Pinpoint the cell where the given text exists, returning its [x, y] midpoint coordinate. 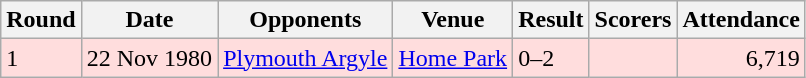
1 [41, 58]
0–2 [551, 58]
Date [149, 20]
Attendance [741, 20]
Opponents [306, 20]
Venue [453, 20]
Scorers [633, 20]
Plymouth Argyle [306, 58]
Result [551, 20]
Home Park [453, 58]
6,719 [741, 58]
Round [41, 20]
22 Nov 1980 [149, 58]
